Return the [X, Y] coordinate for the center point of the cell that contains the specified text.  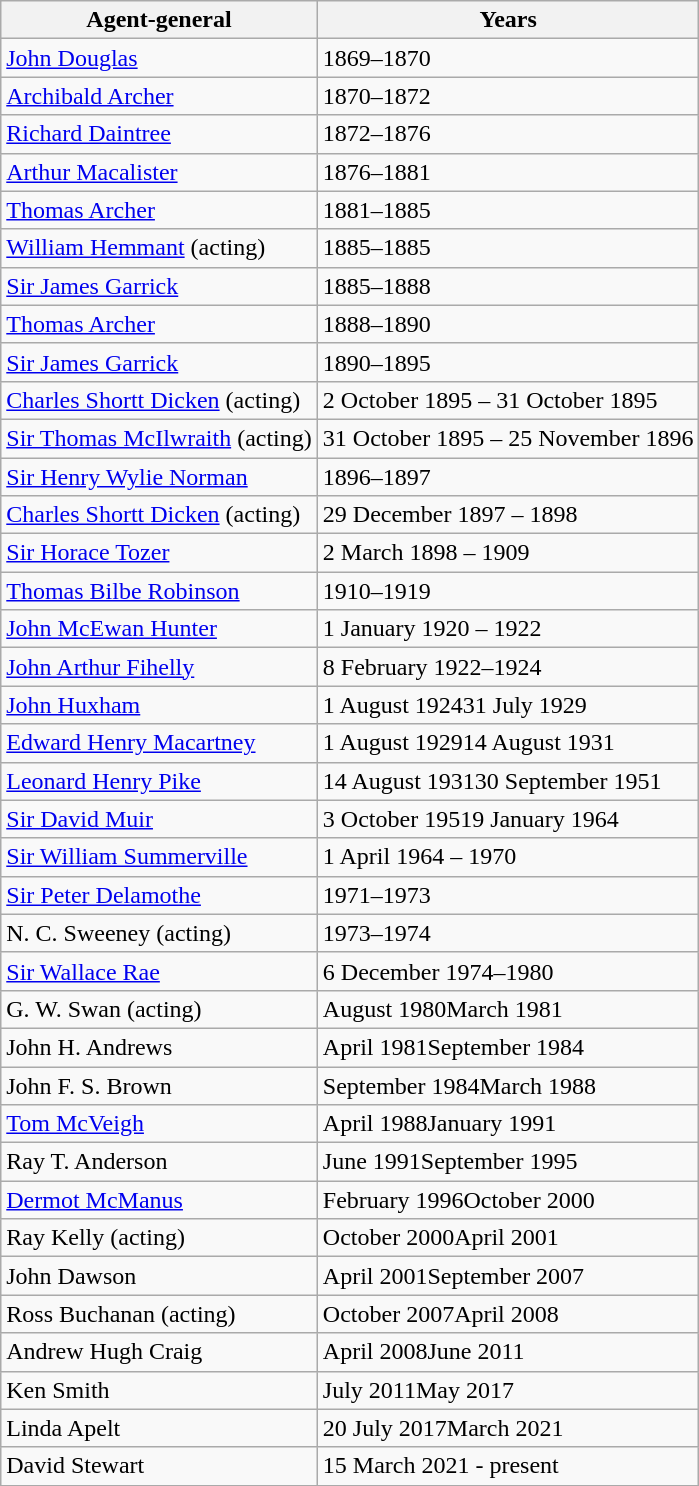
1 August 192914 August 1931 [508, 743]
Arthur Macalister [160, 172]
1 August 192431 July 1929 [508, 705]
14 August 193130 September 1951 [508, 781]
John H. Andrews [160, 1047]
Years [508, 20]
September 1984March 1988 [508, 1085]
Sir Henry Wylie Norman [160, 477]
1 April 1964 – 1970 [508, 857]
Sir Peter Delamothe [160, 895]
1 January 1920 – 1922 [508, 629]
John Douglas [160, 58]
G. W. Swan (acting) [160, 1009]
Ken Smith [160, 1390]
August 1980March 1981 [508, 1009]
John F. S. Brown [160, 1085]
1896–1897 [508, 477]
Leonard Henry Pike [160, 781]
20 July 2017March 2021 [508, 1428]
William Hemmant (acting) [160, 248]
1876–1881 [508, 172]
John McEwan Hunter [160, 629]
Thomas Bilbe Robinson [160, 591]
April 2001September 2007 [508, 1276]
1888–1890 [508, 324]
1973–1974 [508, 933]
Ray T. Anderson [160, 1162]
1870–1872 [508, 96]
John Huxham [160, 705]
15 March 2021 - present [508, 1466]
Sir Horace Tozer [160, 553]
David Stewart [160, 1466]
Edward Henry Macartney [160, 743]
Ross Buchanan (acting) [160, 1314]
April 1981September 1984 [508, 1047]
6 December 1974–1980 [508, 971]
June 1991September 1995 [508, 1162]
October 2000April 2001 [508, 1238]
1885–1888 [508, 286]
Sir Thomas McIlwraith (acting) [160, 438]
Richard Daintree [160, 134]
Sir Wallace Rae [160, 971]
Dermot McManus [160, 1200]
Tom McVeigh [160, 1124]
Ray Kelly (acting) [160, 1238]
John Dawson [160, 1276]
8 February 1922–1924 [508, 667]
1869–1870 [508, 58]
Sir David Muir [160, 819]
2 March 1898 – 1909 [508, 553]
February 1996October 2000 [508, 1200]
Andrew Hugh Craig [160, 1352]
29 December 1897 – 1898 [508, 515]
1910–1919 [508, 591]
Agent-general [160, 20]
1890–1895 [508, 362]
2 October 1895 – 31 October 1895 [508, 400]
Sir William Summerville [160, 857]
31 October 1895 – 25 November 1896 [508, 438]
3 October 19519 January 1964 [508, 819]
October 2007April 2008 [508, 1314]
1971–1973 [508, 895]
April 1988January 1991 [508, 1124]
April 2008June 2011 [508, 1352]
1881–1885 [508, 210]
1885–1885 [508, 248]
John Arthur Fihelly [160, 667]
N. C. Sweeney (acting) [160, 933]
July 2011May 2017 [508, 1390]
1872–1876 [508, 134]
Linda Apelt [160, 1428]
Archibald Archer [160, 96]
